Extract the [x, y] coordinate from the center of the cell holding the provided text.  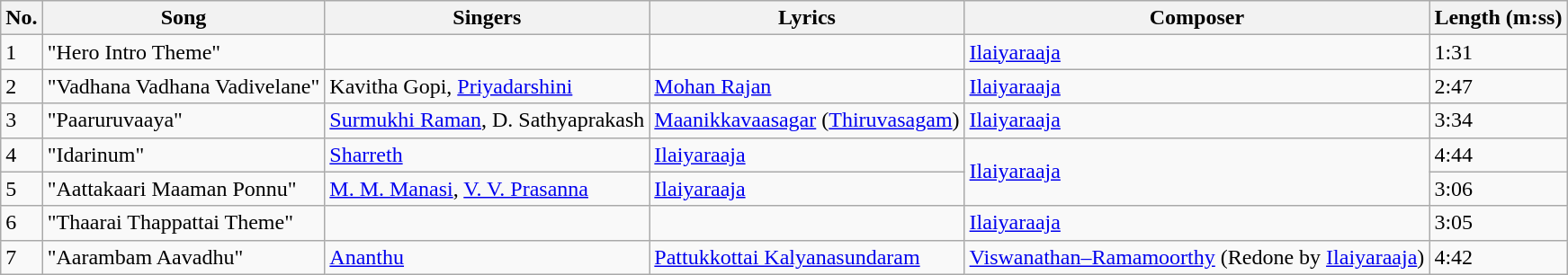
1:31 [1499, 52]
Composer [1196, 18]
"Vadhana Vadhana Vadivelane" [184, 86]
"Aattakaari Maaman Ponnu" [184, 189]
No. [22, 18]
4:42 [1499, 257]
Singers [488, 18]
4 [22, 155]
Lyrics [807, 18]
M. M. Manasi, V. V. Prasanna [488, 189]
2 [22, 86]
3:06 [1499, 189]
"Idarinum" [184, 155]
3 [22, 120]
Length (m:ss) [1499, 18]
"Hero Intro Theme" [184, 52]
Mohan Rajan [807, 86]
3:34 [1499, 120]
4:44 [1499, 155]
2:47 [1499, 86]
Pattukkottai Kalyanasundaram [807, 257]
Maanikkavaasagar (Thiruvasagam) [807, 120]
Ananthu [488, 257]
Song [184, 18]
6 [22, 223]
"Thaarai Thappattai Theme" [184, 223]
Sharreth [488, 155]
"Aarambam Aavadhu" [184, 257]
"Paaruruvaaya" [184, 120]
3:05 [1499, 223]
Surmukhi Raman, D. Sathyaprakash [488, 120]
Viswanathan–Ramamoorthy (Redone by Ilaiyaraaja) [1196, 257]
5 [22, 189]
1 [22, 52]
Kavitha Gopi, Priyadarshini [488, 86]
7 [22, 257]
